For the text-containing cell, return its midpoint in (x, y) coordinate format. 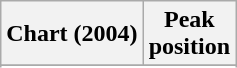
Peakposition (189, 34)
Chart (2004) (72, 34)
